For the text-containing cell, return its midpoint in (X, Y) coordinate format. 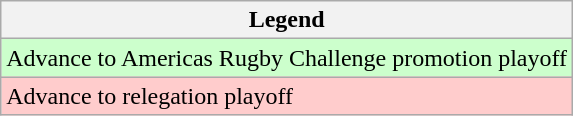
Advance to relegation playoff (287, 96)
Advance to Americas Rugby Challenge promotion playoff (287, 58)
Legend (287, 20)
